Provide the [x, y] coordinate of the cell's center where the given text is located.  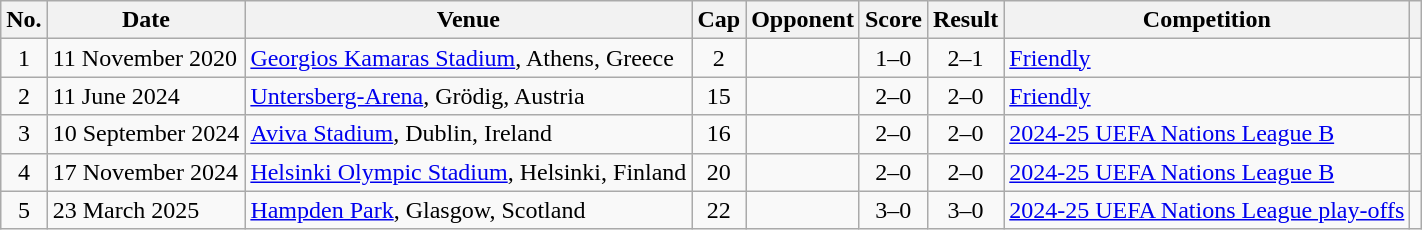
Helsinki Olympic Stadium, Helsinki, Finland [468, 172]
Venue [468, 20]
Opponent [803, 20]
Aviva Stadium, Dublin, Ireland [468, 134]
11 November 2020 [146, 58]
1–0 [893, 58]
Georgios Kamaras Stadium, Athens, Greece [468, 58]
11 June 2024 [146, 96]
10 September 2024 [146, 134]
16 [719, 134]
Date [146, 20]
15 [719, 96]
1 [24, 58]
Result [965, 20]
3 [24, 134]
23 March 2025 [146, 210]
Hampden Park, Glasgow, Scotland [468, 210]
Untersberg-Arena, Grödig, Austria [468, 96]
22 [719, 210]
5 [24, 210]
4 [24, 172]
Score [893, 20]
17 November 2024 [146, 172]
2024-25 UEFA Nations League play-offs [1207, 210]
2–1 [965, 58]
No. [24, 20]
Competition [1207, 20]
20 [719, 172]
Cap [719, 20]
